Locate the cell with the specified text and output its [X, Y] center coordinate. 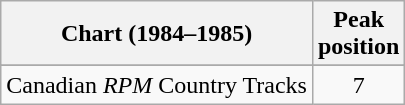
Canadian RPM Country Tracks [157, 85]
7 [358, 85]
Peakposition [358, 34]
Chart (1984–1985) [157, 34]
